Output the (x, y) coordinate of the center of the cell containing the given text.  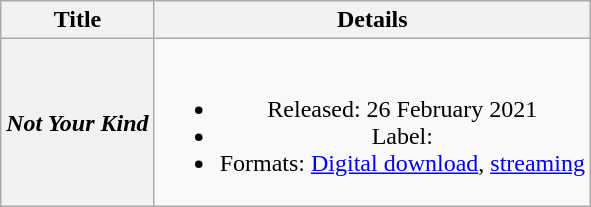
Details (372, 20)
Released: 26 February 2021Label: Formats: Digital download, streaming (372, 122)
Not Your Kind (78, 122)
Title (78, 20)
